Capture the cell that displays the provided text and extract its [x, y] central coordinate. 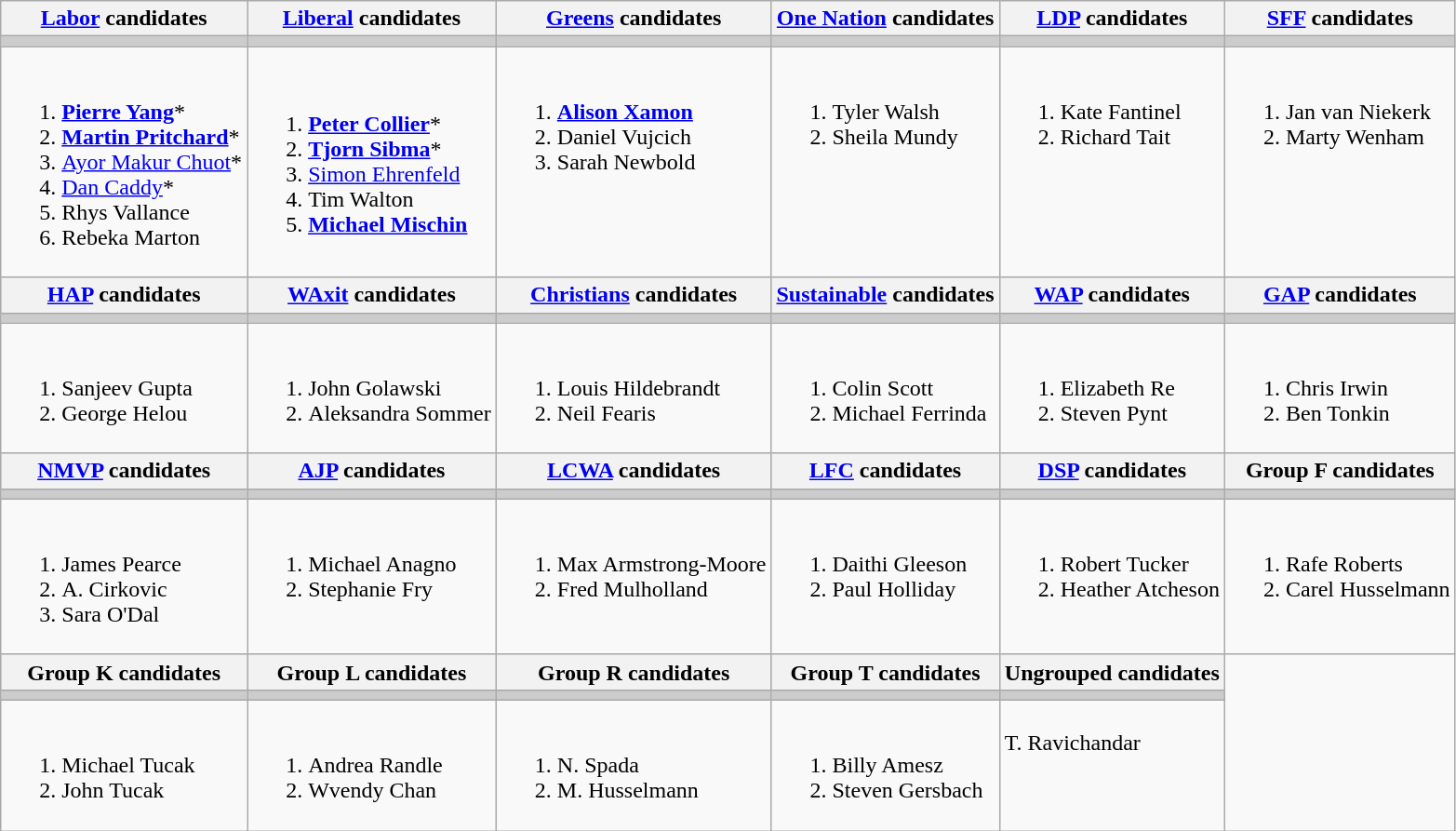
Jan van NiekerkMarty Wenham [1340, 162]
Michael AnagnoStephanie Fry [372, 577]
John GolawskiAleksandra Sommer [372, 388]
James PearceA. CirkovicSara O'Dal [125, 577]
LFC candidates [886, 471]
SFF candidates [1340, 19]
Kate FantinelRichard Tait [1112, 162]
Andrea RandleWvendy Chan [372, 765]
N. SpadaM. Husselmann [634, 765]
GAP candidates [1340, 295]
Elizabeth ReSteven Pynt [1112, 388]
Sanjeev GuptaGeorge Helou [125, 388]
Group R candidates [634, 672]
Rafe RobertsCarel Husselmann [1340, 577]
Tyler WalshSheila Mundy [886, 162]
Billy AmeszSteven Gersbach [886, 765]
Ungrouped candidates [1112, 672]
T. Ravichandar [1112, 765]
AJP candidates [372, 471]
Greens candidates [634, 19]
Liberal candidates [372, 19]
Peter Collier*Tjorn Sibma*Simon EhrenfeldTim WaltonMichael Mischin [372, 162]
WAP candidates [1112, 295]
HAP candidates [125, 295]
Labor candidates [125, 19]
Group F candidates [1340, 471]
One Nation candidates [886, 19]
Alison XamonDaniel VujcichSarah Newbold [634, 162]
WAxit candidates [372, 295]
Daithi GleesonPaul Holliday [886, 577]
Group K candidates [125, 672]
Colin ScottMichael Ferrinda [886, 388]
Christians candidates [634, 295]
LCWA candidates [634, 471]
Sustainable candidates [886, 295]
Group L candidates [372, 672]
DSP candidates [1112, 471]
Pierre Yang*Martin Pritchard*Ayor Makur Chuot*Dan Caddy*Rhys VallanceRebeka Marton [125, 162]
Chris IrwinBen Tonkin [1340, 388]
Robert TuckerHeather Atcheson [1112, 577]
LDP candidates [1112, 19]
Group T candidates [886, 672]
Max Armstrong-MooreFred Mulholland [634, 577]
Louis HildebrandtNeil Fearis [634, 388]
Michael TucakJohn Tucak [125, 765]
NMVP candidates [125, 471]
